Search for the cell housing the specified text and yield its (x, y) center coordinate. 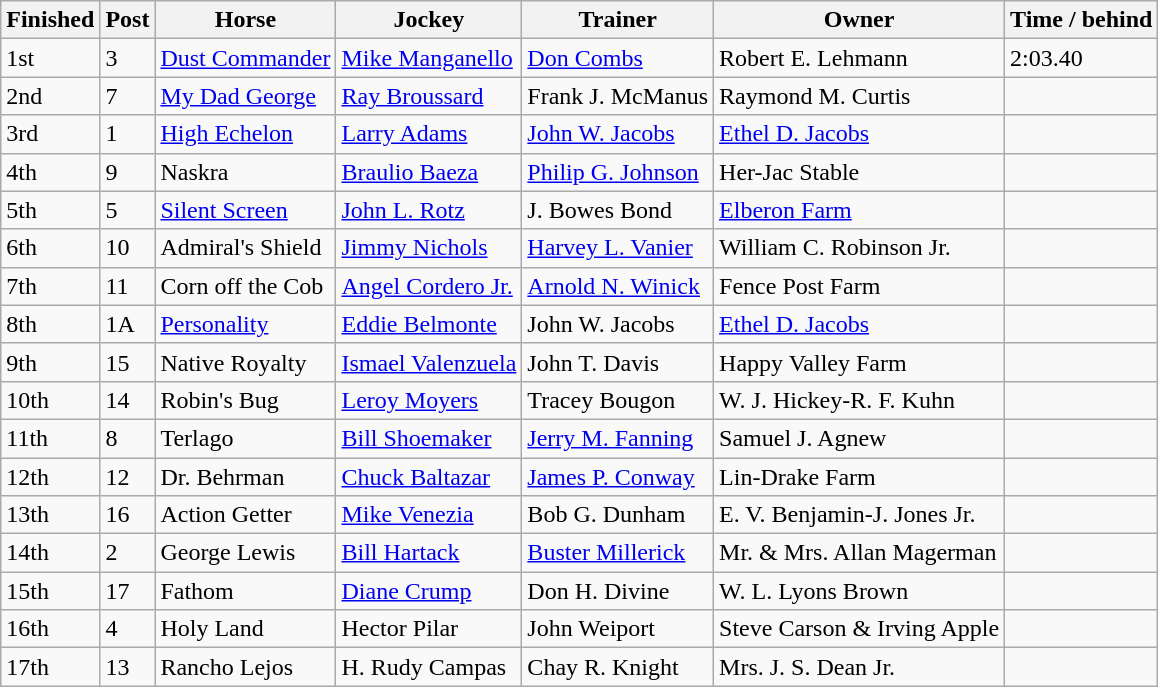
2 (128, 553)
Admiral's Shield (246, 248)
Robert E. Lehmann (860, 58)
Dust Commander (246, 58)
George Lewis (246, 553)
Time / behind (1082, 20)
Eddie Belmonte (429, 324)
13 (128, 667)
Larry Adams (429, 134)
Silent Screen (246, 210)
9 (128, 172)
16 (128, 515)
James P. Conway (618, 477)
Samuel J. Agnew (860, 438)
16th (50, 629)
Don H. Divine (618, 591)
1A (128, 324)
Dr. Behrman (246, 477)
Harvey L. Vanier (618, 248)
15 (128, 362)
Buster Millerick (618, 553)
Post (128, 20)
Naskra (246, 172)
Owner (860, 20)
John T. Davis (618, 362)
7th (50, 286)
My Dad George (246, 96)
John Weiport (618, 629)
Braulio Baeza (429, 172)
Angel Cordero Jr. (429, 286)
Native Royalty (246, 362)
11th (50, 438)
Arnold N. Winick (618, 286)
High Echelon (246, 134)
Mike Manganello (429, 58)
Bob G. Dunham (618, 515)
Action Getter (246, 515)
Hector Pilar (429, 629)
Leroy Moyers (429, 400)
Chay R. Knight (618, 667)
10 (128, 248)
13th (50, 515)
3 (128, 58)
6th (50, 248)
Ray Broussard (429, 96)
John L. Rotz (429, 210)
H. Rudy Campas (429, 667)
Holy Land (246, 629)
15th (50, 591)
1st (50, 58)
Raymond M. Curtis (860, 96)
17th (50, 667)
Steve Carson & Irving Apple (860, 629)
Chuck Baltazar (429, 477)
9th (50, 362)
Terlago (246, 438)
Frank J. McManus (618, 96)
Fence Post Farm (860, 286)
Diane Crump (429, 591)
Jockey (429, 20)
Trainer (618, 20)
William C. Robinson Jr. (860, 248)
Rancho Lejos (246, 667)
10th (50, 400)
Her-Jac Stable (860, 172)
4 (128, 629)
Lin-Drake Farm (860, 477)
Don Combs (618, 58)
14 (128, 400)
Personality (246, 324)
Tracey Bougon (618, 400)
Finished (50, 20)
17 (128, 591)
E. V. Benjamin-J. Jones Jr. (860, 515)
Bill Hartack (429, 553)
Jimmy Nichols (429, 248)
12th (50, 477)
Elberon Farm (860, 210)
2:03.40 (1082, 58)
W. J. Hickey-R. F. Kuhn (860, 400)
8 (128, 438)
5th (50, 210)
Horse (246, 20)
Mrs. J. S. Dean Jr. (860, 667)
Mr. & Mrs. Allan Magerman (860, 553)
11 (128, 286)
W. L. Lyons Brown (860, 591)
Corn off the Cob (246, 286)
Mike Venezia (429, 515)
7 (128, 96)
14th (50, 553)
4th (50, 172)
8th (50, 324)
J. Bowes Bond (618, 210)
Happy Valley Farm (860, 362)
1 (128, 134)
2nd (50, 96)
Robin's Bug (246, 400)
Bill Shoemaker (429, 438)
Philip G. Johnson (618, 172)
12 (128, 477)
3rd (50, 134)
Ismael Valenzuela (429, 362)
5 (128, 210)
Jerry M. Fanning (618, 438)
Fathom (246, 591)
